Output the (x, y) coordinate of the center of the cell containing the given text.  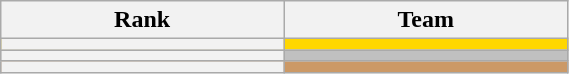
Rank (142, 20)
Team (426, 20)
